Detect which cell encompasses the target text, then output its [x, y] center coordinate. 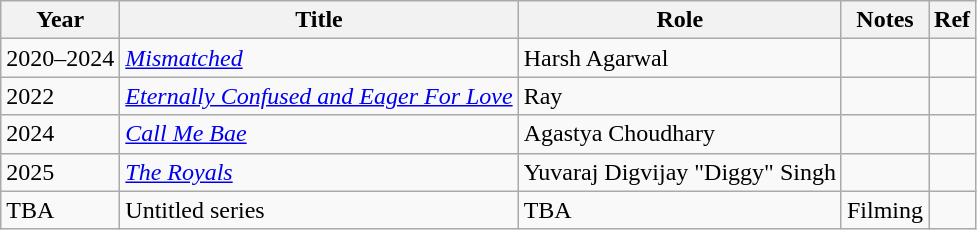
2025 [60, 172]
Notes [884, 20]
Ref [952, 20]
Year [60, 20]
Ray [680, 96]
2020–2024 [60, 58]
Role [680, 20]
2022 [60, 96]
Title [319, 20]
Untitled series [319, 210]
Yuvaraj Digvijay "Diggy" Singh [680, 172]
Filming [884, 210]
The Royals [319, 172]
Mismatched [319, 58]
Harsh Agarwal [680, 58]
Eternally Confused and Eager For Love [319, 96]
2024 [60, 134]
Agastya Choudhary [680, 134]
Call Me Bae [319, 134]
